Identify which cell holds the provided text, then report its [X, Y] central coordinate. 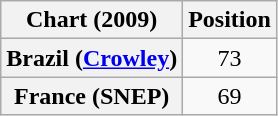
Brazil (Crowley) [92, 58]
Position [230, 20]
73 [230, 58]
Chart (2009) [92, 20]
69 [230, 96]
France (SNEP) [92, 96]
